Pinpoint the cell where the given text exists, returning its [X, Y] midpoint coordinate. 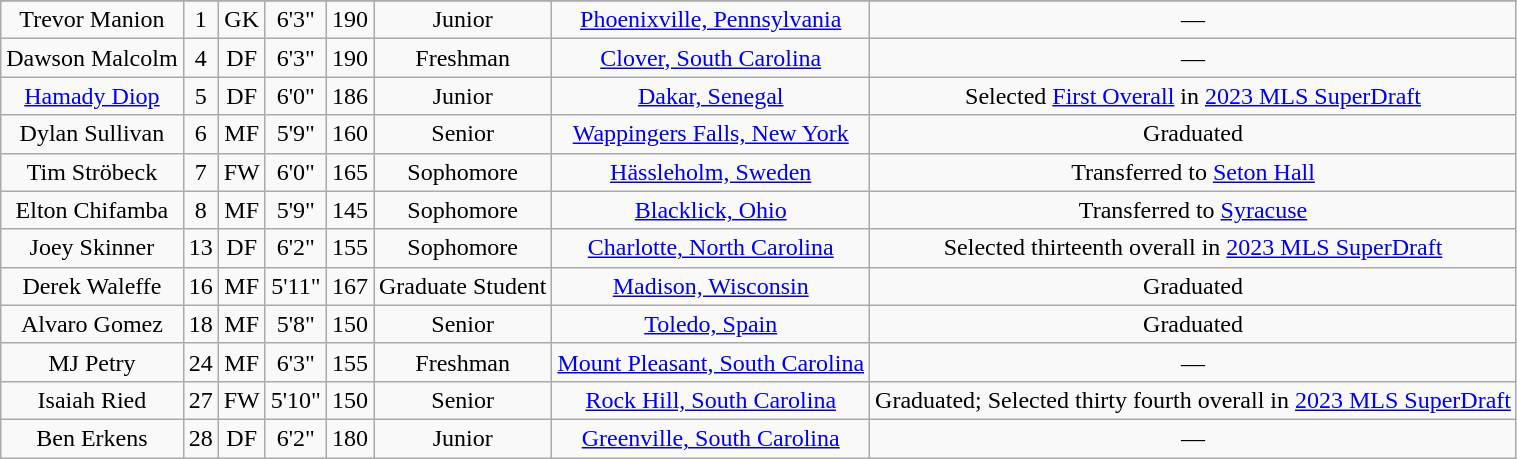
5 [200, 96]
8 [200, 210]
5'8" [296, 324]
145 [350, 210]
Rock Hill, South Carolina [711, 400]
27 [200, 400]
Dylan Sullivan [92, 134]
Madison, Wisconsin [711, 286]
Wappingers Falls, New York [711, 134]
Selected thirteenth overall in 2023 MLS SuperDraft [1194, 248]
Tim Ströbeck [92, 172]
Graduate Student [463, 286]
Joey Skinner [92, 248]
GK [242, 20]
MJ Petry [92, 362]
Alvaro Gomez [92, 324]
18 [200, 324]
24 [200, 362]
Trevor Manion [92, 20]
28 [200, 438]
5'11" [296, 286]
Derek Waleffe [92, 286]
5'10" [296, 400]
167 [350, 286]
7 [200, 172]
Hamady Diop [92, 96]
Graduated; Selected thirty fourth overall in 2023 MLS SuperDraft [1194, 400]
Dakar, Senegal [711, 96]
Isaiah Ried [92, 400]
Blacklick, Ohio [711, 210]
Toledo, Spain [711, 324]
Transferred to Syracuse [1194, 210]
Selected First Overall in 2023 MLS SuperDraft [1194, 96]
Phoenixville, Pennsylvania [711, 20]
16 [200, 286]
Dawson Malcolm [92, 58]
Charlotte, North Carolina [711, 248]
Transferred to Seton Hall [1194, 172]
Ben Erkens [92, 438]
Greenville, South Carolina [711, 438]
13 [200, 248]
6 [200, 134]
Hässleholm, Sweden [711, 172]
Mount Pleasant, South Carolina [711, 362]
165 [350, 172]
Elton Chifamba [92, 210]
186 [350, 96]
Clover, South Carolina [711, 58]
180 [350, 438]
160 [350, 134]
4 [200, 58]
1 [200, 20]
